Extract the [X, Y] coordinate from the center of the cell holding the provided text.  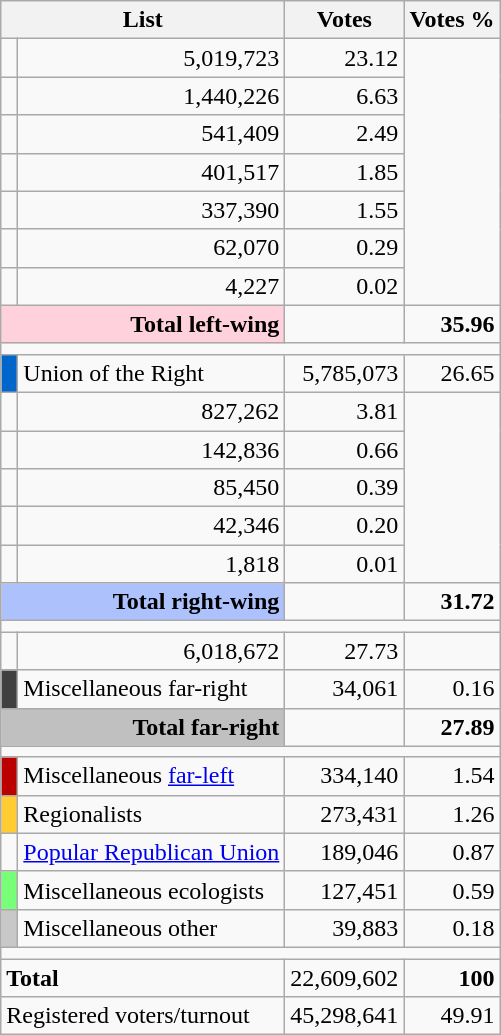
827,262 [152, 411]
1.85 [344, 172]
39,883 [344, 928]
31.72 [452, 602]
Miscellaneous ecologists [152, 890]
Union of the Right [152, 373]
2.49 [344, 134]
6.63 [344, 96]
0.59 [452, 890]
1,440,226 [152, 96]
Votes % [452, 20]
127,451 [344, 890]
Regionalists [152, 814]
0.01 [344, 564]
42,346 [152, 526]
62,070 [152, 248]
142,836 [152, 449]
Miscellaneous far-right [152, 689]
Total left-wing [143, 324]
45,298,641 [344, 1016]
Total right-wing [143, 602]
1.55 [344, 210]
0.87 [452, 852]
273,431 [344, 814]
1.26 [452, 814]
189,046 [344, 852]
23.12 [344, 58]
Miscellaneous other [152, 928]
6,018,672 [152, 651]
0.16 [452, 689]
0.20 [344, 526]
5,019,723 [152, 58]
0.02 [344, 286]
337,390 [152, 210]
35.96 [452, 324]
541,409 [152, 134]
5,785,073 [344, 373]
Votes [344, 20]
0.18 [452, 928]
3.81 [344, 411]
Registered voters/turnout [143, 1016]
27.73 [344, 651]
0.66 [344, 449]
334,140 [344, 776]
Miscellaneous far-left [152, 776]
85,450 [152, 488]
1.54 [452, 776]
Popular Republican Union [152, 852]
0.29 [344, 248]
401,517 [152, 172]
26.65 [452, 373]
0.39 [344, 488]
4,227 [152, 286]
34,061 [344, 689]
1,818 [152, 564]
22,609,602 [344, 977]
100 [452, 977]
Total far-right [143, 727]
List [143, 20]
49.91 [452, 1016]
27.89 [452, 727]
Total [143, 977]
